Identify which cell holds the provided text, then report its [x, y] central coordinate. 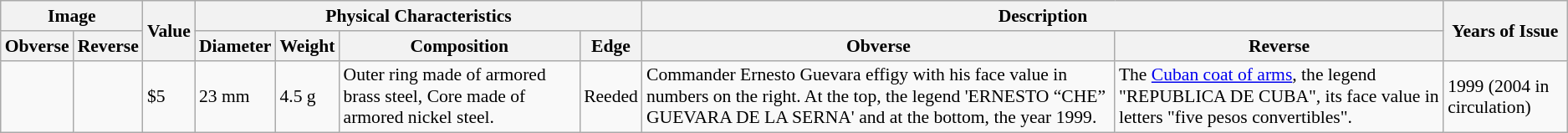
Physical Characteristics [418, 16]
$5 [169, 97]
Value [169, 30]
Diameter [235, 46]
Description [1043, 16]
Years of Issue [1505, 30]
1999 (2004 in circulation) [1505, 97]
Image [72, 16]
Outer ring made of armored brass steel, Core made of armored nickel steel. [459, 97]
Reeded [610, 97]
Composition [459, 46]
Edge [610, 46]
The Cuban coat of arms, the legend "REPUBLICA DE CUBA", its face value in letters "five pesos convertibles". [1279, 97]
Weight [307, 46]
4.5 g [307, 97]
23 mm [235, 97]
